Output the [x, y] coordinate of the center of the cell containing the given text.  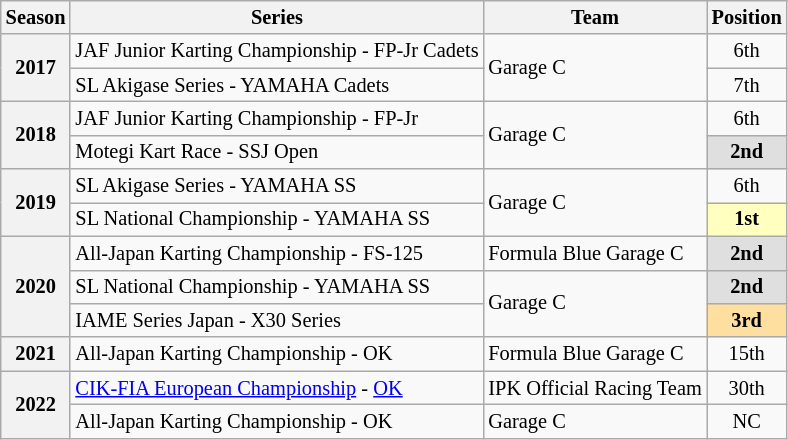
NC [747, 421]
30th [747, 388]
Season [36, 17]
7th [747, 85]
2021 [36, 354]
IAME Series Japan - X30 Series [276, 320]
1st [747, 219]
2022 [36, 404]
2017 [36, 68]
Series [276, 17]
Motegi Kart Race - SSJ Open [276, 152]
Position [747, 17]
JAF Junior Karting Championship - FP-Jr [276, 118]
Team [594, 17]
2020 [36, 286]
SL Akigase Series - YAMAHA Cadets [276, 85]
JAF Junior Karting Championship - FP-Jr Cadets [276, 51]
2018 [36, 134]
CIK-FIA European Championship - OK [276, 388]
SL Akigase Series - YAMAHA SS [276, 186]
15th [747, 354]
All-Japan Karting Championship - FS-125 [276, 253]
2019 [36, 202]
IPK Official Racing Team [594, 388]
3rd [747, 320]
